Pinpoint the cell where the given text exists, returning its (X, Y) midpoint coordinate. 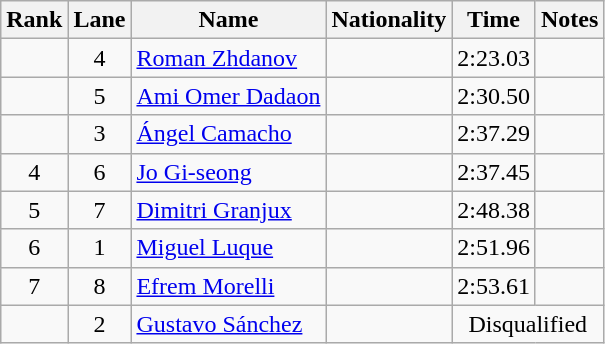
2:30.50 (494, 96)
2:53.61 (494, 286)
2:37.29 (494, 134)
1 (100, 248)
8 (100, 286)
3 (100, 134)
Ángel Camacho (228, 134)
Notes (569, 20)
2:48.38 (494, 210)
Jo Gi-seong (228, 172)
2:23.03 (494, 58)
Time (494, 20)
2:37.45 (494, 172)
Miguel Luque (228, 248)
2:51.96 (494, 248)
Efrem Morelli (228, 286)
Nationality (389, 20)
Lane (100, 20)
Roman Zhdanov (228, 58)
2 (100, 324)
Rank (34, 20)
Dimitri Granjux (228, 210)
Disqualified (528, 324)
Ami Omer Dadaon (228, 96)
Gustavo Sánchez (228, 324)
Name (228, 20)
